Pinpoint the cell where the given text exists, returning its (X, Y) midpoint coordinate. 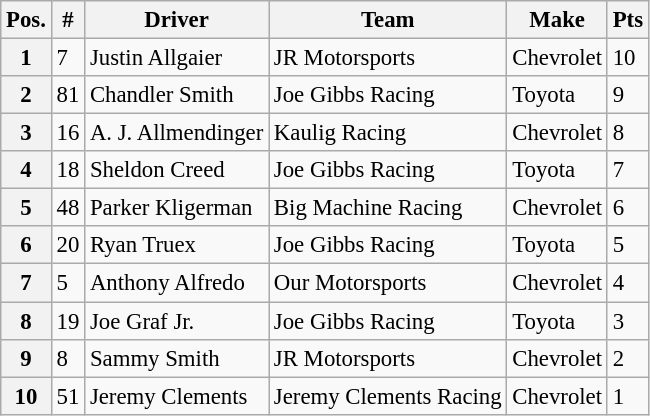
Driver (177, 20)
Big Machine Racing (388, 208)
Pts (628, 20)
Ryan Truex (177, 245)
Make (557, 20)
Sammy Smith (177, 358)
Joe Graf Jr. (177, 321)
Our Motorsports (388, 283)
Jeremy Clements Racing (388, 396)
Chandler Smith (177, 95)
Anthony Alfredo (177, 283)
Team (388, 20)
48 (68, 208)
16 (68, 133)
20 (68, 245)
# (68, 20)
Sheldon Creed (177, 170)
Parker Kligerman (177, 208)
Jeremy Clements (177, 396)
18 (68, 170)
81 (68, 95)
A. J. Allmendinger (177, 133)
Pos. (26, 20)
19 (68, 321)
Kaulig Racing (388, 133)
Justin Allgaier (177, 58)
51 (68, 396)
